Pinpoint the cell where the given text exists, returning its (x, y) midpoint coordinate. 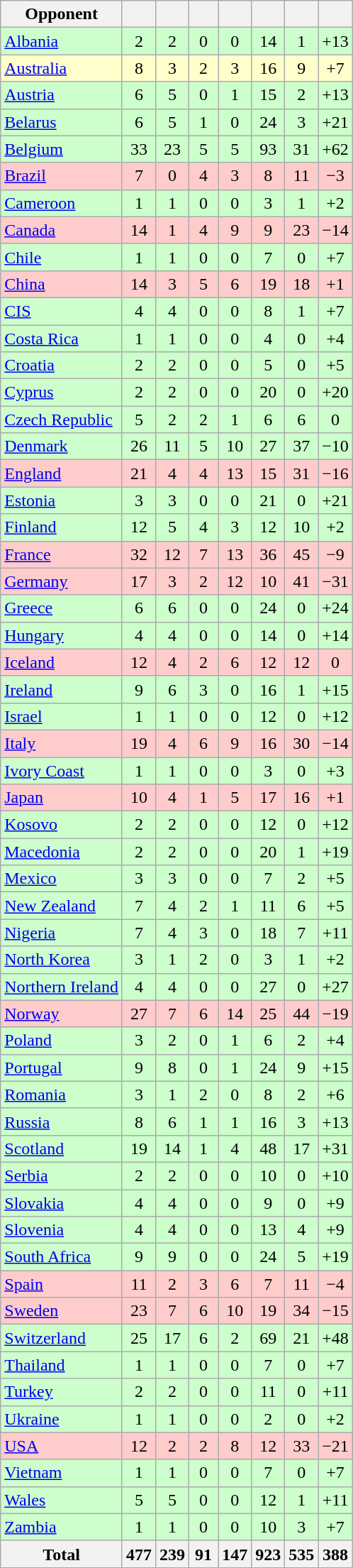
Germany (62, 581)
93 (268, 149)
32 (139, 554)
Finland (62, 527)
Switzerland (62, 1338)
+62 (336, 149)
Thailand (62, 1365)
69 (268, 1338)
South Africa (62, 1257)
147 (235, 1554)
−10 (336, 446)
Japan (62, 798)
+20 (336, 393)
Czech Republic (62, 420)
Austria (62, 95)
Estonia (62, 500)
Norway (62, 1014)
+24 (336, 608)
North Korea (62, 960)
45 (302, 554)
Greece (62, 608)
Vietnam (62, 1473)
Zambia (62, 1527)
Ivory Coast (62, 770)
Nigeria (62, 933)
Turkey (62, 1392)
Macedonia (62, 852)
−31 (336, 581)
30 (302, 743)
+27 (336, 987)
Hungary (62, 635)
535 (302, 1554)
91 (204, 1554)
+6 (336, 1095)
−21 (336, 1446)
Kosovo (62, 825)
−4 (336, 1284)
Chile (62, 257)
+10 (336, 1175)
CIS (62, 311)
Brazil (62, 176)
Ireland (62, 689)
Croatia (62, 366)
923 (268, 1554)
Canada (62, 230)
USA (62, 1446)
37 (302, 446)
26 (139, 446)
+14 (336, 635)
New Zealand (62, 906)
239 (172, 1554)
Serbia (62, 1175)
Poland (62, 1041)
−3 (336, 176)
Scotland (62, 1148)
Total (62, 1554)
+31 (336, 1148)
Costa Rica (62, 339)
Mexico (62, 879)
−16 (336, 473)
Cyprus (62, 393)
Sweden (62, 1311)
Spain (62, 1284)
44 (302, 1014)
34 (302, 1311)
China (62, 284)
Romania (62, 1095)
Northern Ireland (62, 987)
388 (336, 1554)
Italy (62, 743)
Slovakia (62, 1203)
Belarus (62, 122)
Ukraine (62, 1419)
Iceland (62, 662)
Israel (62, 716)
Wales (62, 1500)
477 (139, 1554)
−15 (336, 1311)
Opponent (62, 14)
+48 (336, 1338)
Denmark (62, 446)
France (62, 554)
Belgium (62, 149)
48 (268, 1148)
−19 (336, 1014)
Cameroon (62, 203)
Russia (62, 1122)
England (62, 473)
+3 (336, 770)
41 (302, 581)
−9 (336, 554)
Portugal (62, 1068)
36 (268, 554)
Australia (62, 68)
Albania (62, 41)
Slovenia (62, 1230)
